Return [x, y] of the center of cell containing provided text 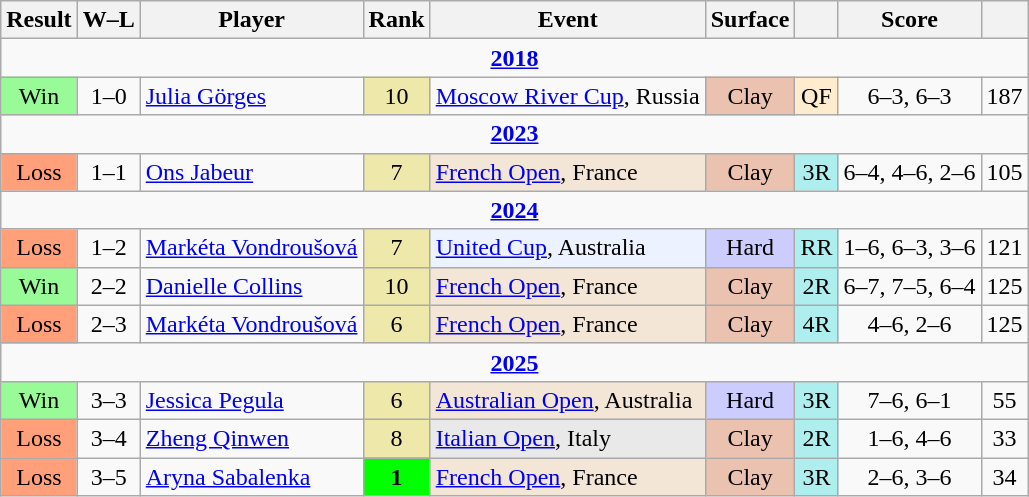
1–6, 6–3, 3–6 [910, 248]
Zheng Qinwen [252, 438]
4–6, 2–6 [910, 324]
1 [396, 477]
55 [1004, 400]
2025 [514, 362]
7–6, 6–1 [910, 400]
Surface [750, 20]
2–3 [108, 324]
6–3, 6–3 [910, 96]
8 [396, 438]
Jessica Pegula [252, 400]
1–0 [108, 96]
Result [39, 20]
1–6, 4–6 [910, 438]
1–1 [108, 172]
2018 [514, 58]
3–4 [108, 438]
Italian Open, Italy [568, 438]
3–3 [108, 400]
2–2 [108, 286]
1–2 [108, 248]
W–L [108, 20]
34 [1004, 477]
2–6, 3–6 [910, 477]
187 [1004, 96]
QF [816, 96]
121 [1004, 248]
Player [252, 20]
RR [816, 248]
3–5 [108, 477]
United Cup, Australia [568, 248]
33 [1004, 438]
Event [568, 20]
Moscow River Cup, Russia [568, 96]
Aryna Sabalenka [252, 477]
Australian Open, Australia [568, 400]
Rank [396, 20]
2024 [514, 210]
6–4, 4–6, 2–6 [910, 172]
Julia Görges [252, 96]
Danielle Collins [252, 286]
6–7, 7–5, 6–4 [910, 286]
2023 [514, 134]
Score [910, 20]
105 [1004, 172]
4R [816, 324]
Ons Jabeur [252, 172]
